Determine the [X, Y] coordinate at the center of the cell enclosing the given text.  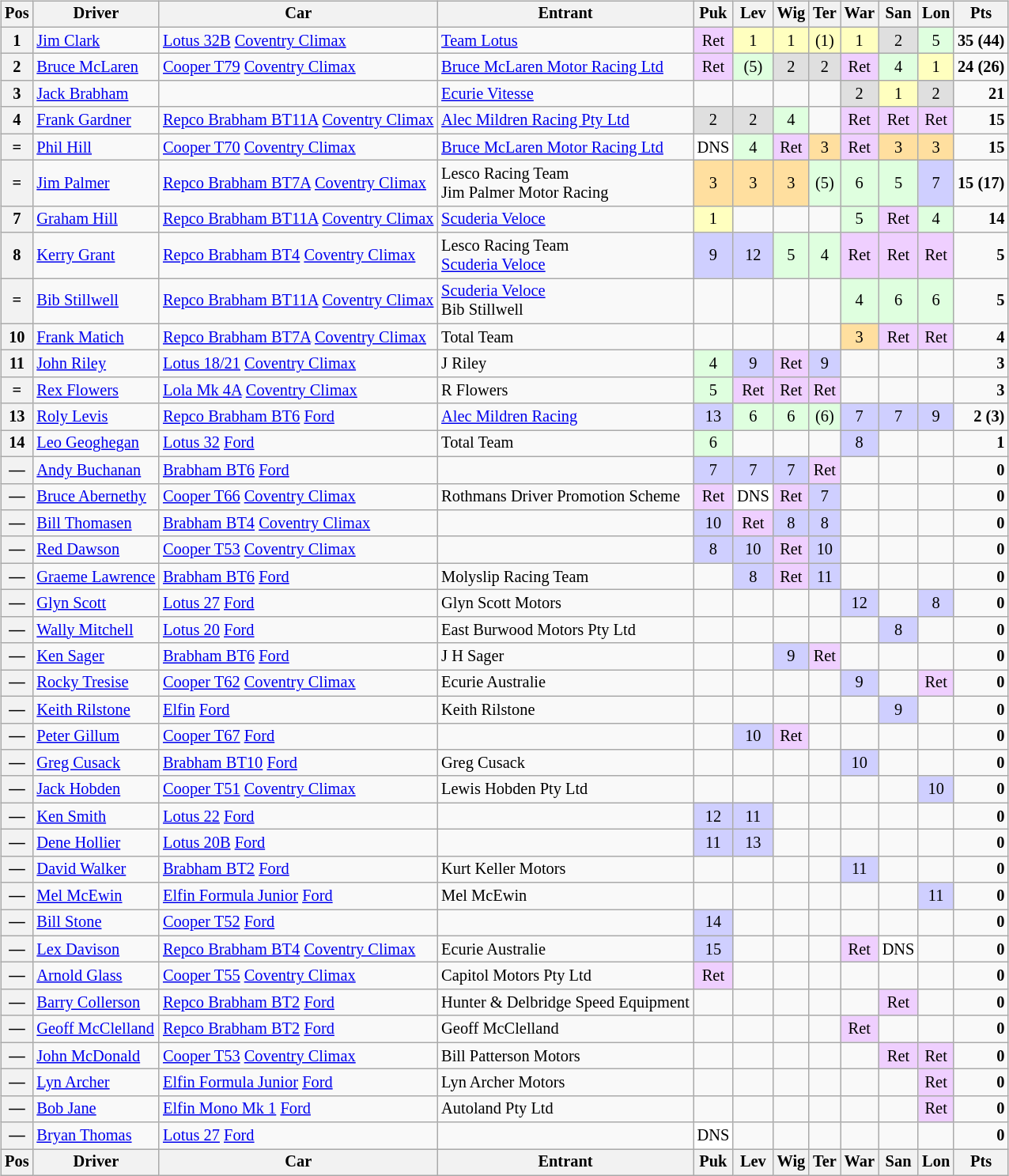
Lotus 32B Coventry Climax [298, 40]
Glyn Scott Motors [565, 603]
Alec Mildren Racing Pty Ltd [565, 120]
Bib Stillwell [96, 301]
24 (26) [981, 67]
Bruce McLaren [96, 67]
Red Dawson [96, 550]
Lola Mk 4A Coventry Climax [298, 391]
Bill Thomasen [96, 524]
Jack Brabham [96, 94]
Bob Jane [96, 1109]
J H Sager [565, 656]
Peter Gillum [96, 736]
Frank Gardner [96, 120]
Cooper T66 Coventry Climax [298, 497]
Repco Brabham BT6 Ford [298, 417]
Lyn Archer Motors [565, 1083]
Kurt Keller Motors [565, 869]
Brabham BT4 Coventry Climax [298, 524]
35 (44) [981, 40]
Bryan Thomas [96, 1136]
Frank Matich [96, 337]
Lotus 18/21 Coventry Climax [298, 364]
Elfin Ford [298, 709]
Lotus 22 Ford [298, 816]
Bruce Abernethy [96, 497]
Bill Stone [96, 923]
Rex Flowers [96, 391]
Hunter & Delbridge Speed Equipment [565, 1003]
Capitol Motors Pty Ltd [565, 976]
Lesco Racing Team Scuderia Veloce [565, 255]
Jim Clark [96, 40]
Graeme Lawrence [96, 577]
Rocky Tresise [96, 683]
John McDonald [96, 1056]
Lotus 20 Ford [298, 630]
Elfin Mono Mk 1 Ford [298, 1109]
Lex Davison [96, 949]
Brabham BT2 Ford [298, 869]
Lotus 20B Ford [298, 843]
Jack Hobden [96, 789]
Cooper T51 Coventry Climax [298, 789]
J Riley [565, 364]
Scuderia VeloceBib Stillwell [565, 301]
Cooper T52 Ford [298, 923]
21 [981, 94]
Cooper T70 Coventry Climax [298, 147]
Lesco Racing Team Jim Palmer Motor Racing [565, 183]
Cooper T67 Ford [298, 736]
Dene Hollier [96, 843]
Wally Mitchell [96, 630]
Barry Collerson [96, 1003]
Ecurie Vitesse [565, 94]
Arnold Glass [96, 976]
David Walker [96, 869]
Phil Hill [96, 147]
Ken Smith [96, 816]
2 (3) [981, 417]
Roly Levis [96, 417]
Graham Hill [96, 219]
John Riley [96, 364]
Lewis Hobden Pty Ltd [565, 789]
Cooper T62 Coventry Climax [298, 683]
Bill Patterson Motors [565, 1056]
Lyn Archer [96, 1083]
Kerry Grant [96, 255]
East Burwood Motors Pty Ltd [565, 630]
Molyslip Racing Team [565, 577]
Team Lotus [565, 40]
Ken Sager [96, 656]
Jim Palmer [96, 183]
Cooper T55 Coventry Climax [298, 976]
Andy Buchanan [96, 470]
(1) [824, 40]
Rothmans Driver Promotion Scheme [565, 497]
Leo Geoghegan [96, 444]
(6) [824, 417]
Alec Mildren Racing [565, 417]
Glyn Scott [96, 603]
Lotus 32 Ford [298, 444]
R Flowers [565, 391]
15 (17) [981, 183]
Cooper T79 Coventry Climax [298, 67]
Brabham BT10 Ford [298, 763]
Scuderia Veloce [565, 219]
Autoland Pty Ltd [565, 1109]
